From the cell containing the given text, extract its center point as (X, Y) coordinate. 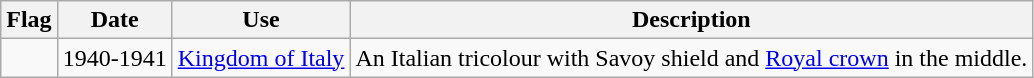
Use (261, 20)
An Italian tricolour with Savoy shield and Royal crown in the middle. (692, 58)
1940-1941 (114, 58)
Flag (29, 20)
Description (692, 20)
Date (114, 20)
Kingdom of Italy (261, 58)
